Identify which cell holds the provided text, then report its (x, y) central coordinate. 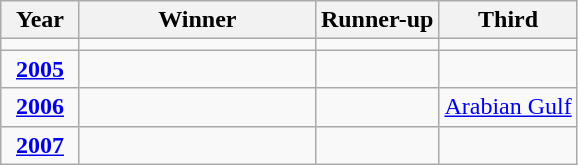
Runner-up (377, 20)
2006 (40, 107)
Year (40, 20)
2005 (40, 69)
Third (508, 20)
2007 (40, 145)
Winner (197, 20)
Arabian Gulf (508, 107)
